Capture the cell that displays the provided text and extract its (x, y) central coordinate. 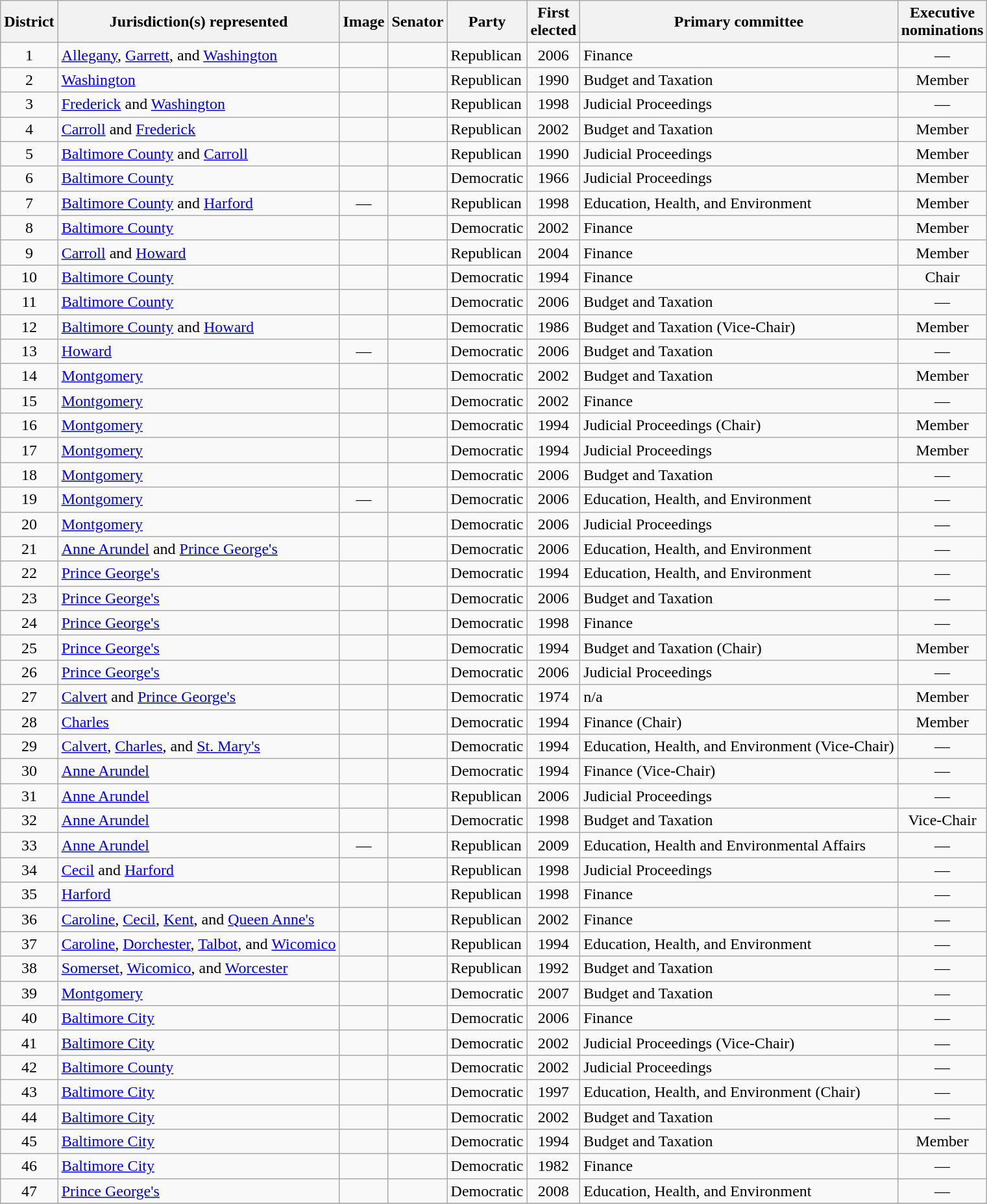
n/a (738, 697)
Harford (199, 895)
Education, Health and Environmental Affairs (738, 845)
Charles (199, 722)
45 (29, 1142)
8 (29, 228)
39 (29, 993)
Image (363, 22)
Senator (418, 22)
Carroll and Frederick (199, 129)
42 (29, 1067)
Carroll and Howard (199, 252)
33 (29, 845)
1982 (554, 1166)
36 (29, 919)
Baltimore County and Howard (199, 326)
Frederick and Washington (199, 104)
11 (29, 302)
1974 (554, 697)
Caroline, Cecil, Kent, and Queen Anne's (199, 919)
1 (29, 55)
26 (29, 672)
Baltimore County and Harford (199, 203)
17 (29, 450)
2009 (554, 845)
14 (29, 376)
12 (29, 326)
Judicial Proceedings (Vice-Chair) (738, 1042)
Washington (199, 80)
34 (29, 870)
Judicial Proceedings (Chair) (738, 426)
2 (29, 80)
2004 (554, 252)
2008 (554, 1191)
Caroline, Dorchester, Talbot, and Wicomico (199, 944)
6 (29, 178)
21 (29, 549)
Calvert, Charles, and St. Mary's (199, 747)
24 (29, 623)
Somerset, Wicomico, and Worcester (199, 969)
Anne Arundel and Prince George's (199, 549)
District (29, 22)
1986 (554, 326)
Education, Health, and Environment (Vice-Chair) (738, 747)
13 (29, 352)
15 (29, 401)
Baltimore County and Carroll (199, 154)
Budget and Taxation (Chair) (738, 647)
23 (29, 598)
29 (29, 747)
Finance (Vice-Chair) (738, 771)
Calvert and Prince George's (199, 697)
1997 (554, 1092)
30 (29, 771)
35 (29, 895)
40 (29, 1018)
32 (29, 821)
Allegany, Garrett, and Washington (199, 55)
37 (29, 944)
46 (29, 1166)
44 (29, 1116)
47 (29, 1191)
9 (29, 252)
Finance (Chair) (738, 722)
Howard (199, 352)
43 (29, 1092)
27 (29, 697)
16 (29, 426)
7 (29, 203)
Executivenominations (942, 22)
4 (29, 129)
3 (29, 104)
31 (29, 796)
22 (29, 573)
38 (29, 969)
20 (29, 524)
10 (29, 277)
Jurisdiction(s) represented (199, 22)
19 (29, 500)
Budget and Taxation (Vice-Chair) (738, 326)
Cecil and Harford (199, 870)
41 (29, 1042)
Education, Health, and Environment (Chair) (738, 1092)
Vice-Chair (942, 821)
5 (29, 154)
25 (29, 647)
2007 (554, 993)
18 (29, 475)
Firstelected (554, 22)
Primary committee (738, 22)
Chair (942, 277)
28 (29, 722)
1992 (554, 969)
Party (487, 22)
1966 (554, 178)
